For the text-containing cell, return its midpoint in (x, y) coordinate format. 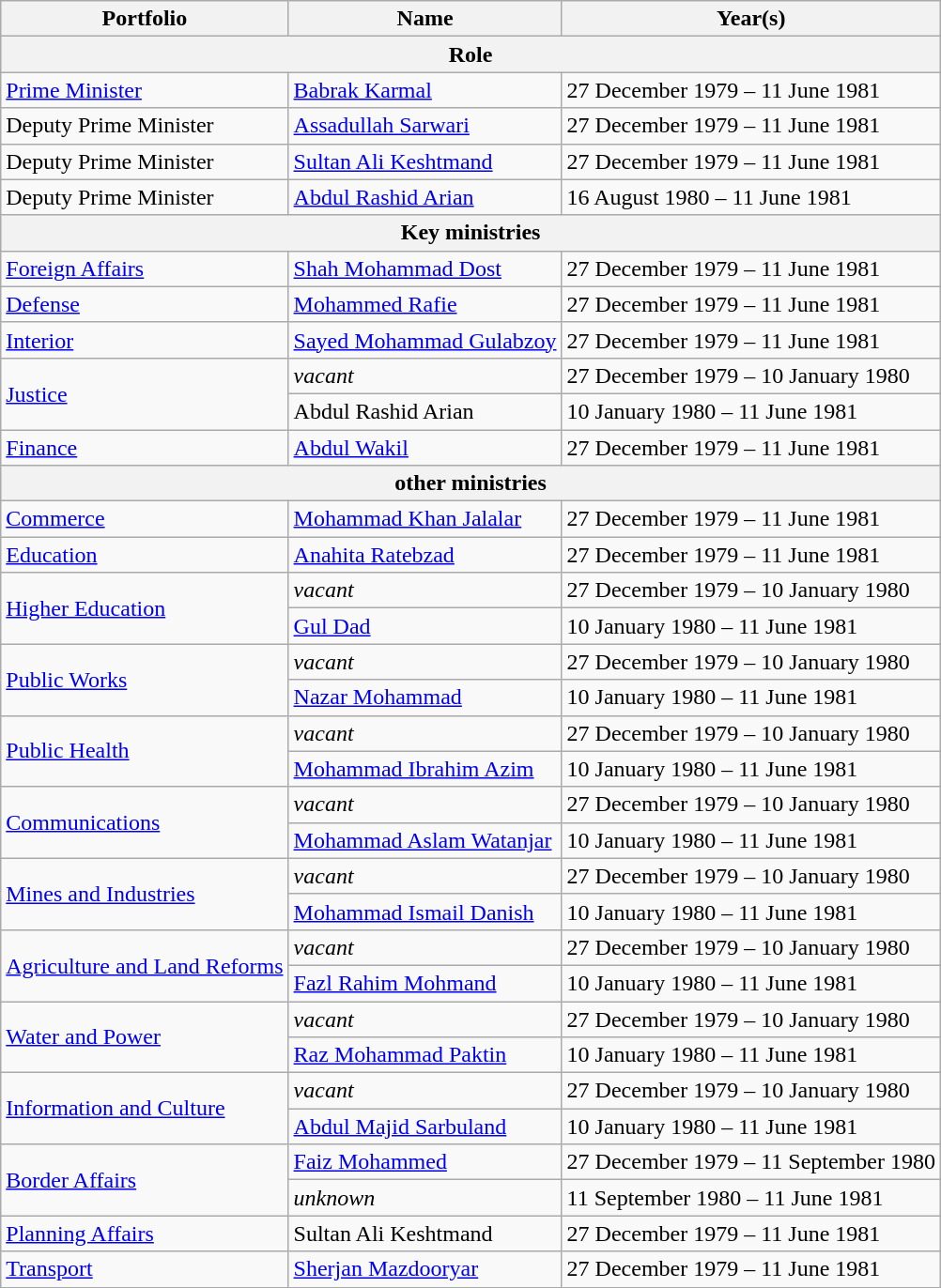
Shah Mohammad Dost (424, 268)
Babrak Karmal (424, 90)
Mohammad Ismail Danish (424, 912)
Border Affairs (145, 1180)
Mohammad Aslam Watanjar (424, 840)
Sayed Mohammad Gulabzoy (424, 340)
Transport (145, 1269)
Portfolio (145, 19)
Name (424, 19)
Foreign Affairs (145, 268)
11 September 1980 – 11 June 1981 (751, 1198)
Abdul Wakil (424, 448)
27 December 1979 – 11 September 1980 (751, 1162)
Raz Mohammad Paktin (424, 1055)
Mohammed Rafie (424, 304)
Finance (145, 448)
Mohammad Khan Jalalar (424, 519)
Commerce (145, 519)
Education (145, 555)
Fazl Rahim Mohmand (424, 983)
Nazar Mohammad (424, 698)
Anahita Ratebzad (424, 555)
Interior (145, 340)
16 August 1980 – 11 June 1981 (751, 197)
Gul Dad (424, 626)
Prime Minister (145, 90)
Planning Affairs (145, 1234)
Assadullah Sarwari (424, 126)
Communications (145, 822)
Information and Culture (145, 1109)
unknown (424, 1198)
Mohammad Ibrahim Azim (424, 769)
Public Works (145, 680)
Mines and Industries (145, 894)
Defense (145, 304)
Agriculture and Land Reforms (145, 965)
Role (471, 54)
Water and Power (145, 1036)
Key ministries (471, 233)
Higher Education (145, 608)
Year(s) (751, 19)
Justice (145, 393)
Faiz Mohammed (424, 1162)
Sherjan Mazdooryar (424, 1269)
Abdul Majid Sarbuland (424, 1127)
Public Health (145, 751)
other ministries (471, 483)
